Provide the [x, y] coordinate of the cell's center where the given text is located.  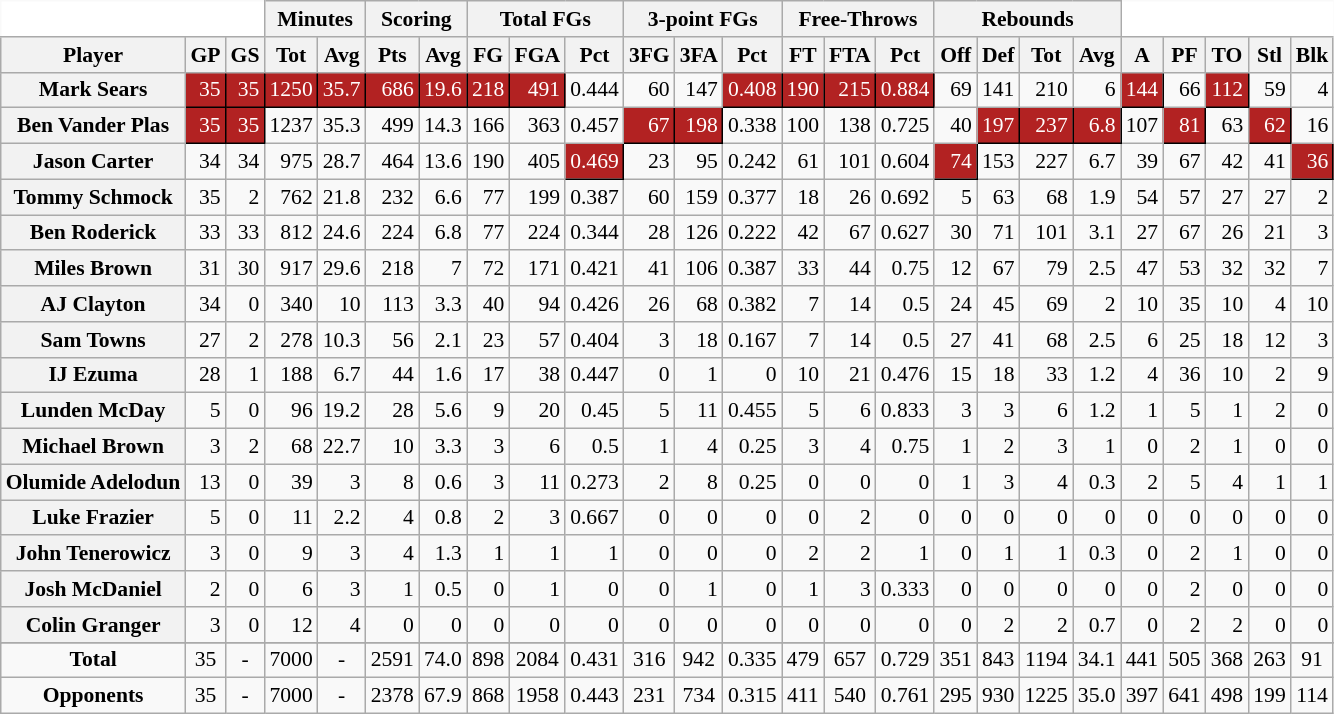
0.404 [594, 340]
3-point FGs [703, 19]
6.6 [443, 197]
13 [205, 482]
0.729 [906, 660]
95 [699, 162]
198 [699, 126]
0.443 [594, 696]
0.476 [906, 375]
464 [392, 162]
505 [1184, 660]
96 [290, 411]
0.604 [906, 162]
263 [1270, 660]
126 [699, 233]
942 [699, 660]
14.3 [443, 126]
62 [1270, 126]
35.3 [342, 126]
Off [956, 55]
Rebounds [1027, 19]
153 [998, 162]
113 [392, 304]
24.6 [342, 233]
74 [956, 162]
0.833 [906, 411]
FT [804, 55]
31 [205, 269]
PF [1184, 55]
GP [205, 55]
411 [804, 696]
24 [956, 304]
0.627 [906, 233]
FGA [537, 55]
35.0 [1097, 696]
74.0 [443, 660]
0.408 [752, 90]
1237 [290, 126]
47 [1142, 269]
0.8 [443, 518]
59 [1270, 90]
10.3 [342, 340]
17 [488, 375]
0.7 [1097, 625]
0.338 [752, 126]
498 [1228, 696]
405 [537, 162]
1.3 [443, 554]
GS [246, 55]
0.761 [906, 696]
Luke Frazier [94, 518]
0.273 [594, 482]
Total [94, 660]
Player [94, 55]
397 [1142, 696]
657 [850, 660]
53 [1184, 269]
66 [1184, 90]
Stl [1270, 55]
351 [956, 660]
0.344 [594, 233]
19.2 [342, 411]
540 [850, 696]
231 [650, 696]
868 [488, 696]
138 [850, 126]
71 [998, 233]
237 [1046, 126]
2.1 [443, 340]
Mark Sears [94, 90]
114 [1312, 696]
3FA [699, 55]
2378 [392, 696]
Minutes [314, 19]
54 [1142, 197]
Colin Granger [94, 625]
34.1 [1097, 660]
686 [392, 90]
16 [1312, 126]
38 [537, 375]
67.9 [443, 696]
56 [392, 340]
1194 [1046, 660]
TO [1228, 55]
19.6 [443, 90]
Miles Brown [94, 269]
930 [998, 696]
0.426 [594, 304]
278 [290, 340]
479 [804, 660]
0.469 [594, 162]
0.167 [752, 340]
FG [488, 55]
3FG [650, 55]
159 [699, 197]
188 [290, 375]
94 [537, 304]
898 [488, 660]
Lunden McDay [94, 411]
0.431 [594, 660]
91 [1312, 660]
812 [290, 233]
79 [1046, 269]
147 [699, 90]
171 [537, 269]
0.45 [594, 411]
734 [699, 696]
295 [956, 696]
0.692 [906, 197]
John Tenerowicz [94, 554]
22.7 [342, 447]
0.667 [594, 518]
IJ Ezuma [94, 375]
316 [650, 660]
72 [488, 269]
3.1 [1097, 233]
0.333 [906, 589]
AJ Clayton [94, 304]
Sam Towns [94, 340]
215 [850, 90]
0.457 [594, 126]
0.455 [752, 411]
Free-Throws [858, 19]
29.6 [342, 269]
Josh McDaniel [94, 589]
Total FGs [546, 19]
0.884 [906, 90]
227 [1046, 162]
0.6 [443, 482]
0.444 [594, 90]
Scoring [416, 19]
166 [488, 126]
0.315 [752, 696]
45 [998, 304]
499 [392, 126]
1958 [537, 696]
0.377 [752, 197]
0.242 [752, 162]
25 [1184, 340]
441 [1142, 660]
491 [537, 90]
15 [956, 375]
368 [1228, 660]
5.6 [443, 411]
197 [998, 126]
13.6 [443, 162]
210 [1046, 90]
Blk [1312, 55]
843 [998, 660]
Jason Carter [94, 162]
2084 [537, 660]
Michael Brown [94, 447]
141 [998, 90]
61 [804, 162]
FTA [850, 55]
1225 [1046, 696]
917 [290, 269]
641 [1184, 696]
1250 [290, 90]
0.335 [752, 660]
112 [1228, 90]
106 [699, 269]
Def [998, 55]
20 [537, 411]
975 [290, 162]
Pts [392, 55]
0.421 [594, 269]
A [1142, 55]
0.725 [906, 126]
144 [1142, 90]
340 [290, 304]
2.2 [342, 518]
2591 [392, 660]
Olumide Adelodun [94, 482]
762 [290, 197]
1.6 [443, 375]
1.9 [1097, 197]
21.8 [342, 197]
Ben Roderick [94, 233]
363 [537, 126]
Tommy Schmock [94, 197]
232 [392, 197]
107 [1142, 126]
28.7 [342, 162]
0.382 [752, 304]
35.7 [342, 90]
0.447 [594, 375]
100 [804, 126]
Opponents [94, 696]
Ben Vander Plas [94, 126]
0.222 [752, 233]
81 [1184, 126]
